Scan for the cell matching the given text and deliver its [X, Y] coordinate at center. 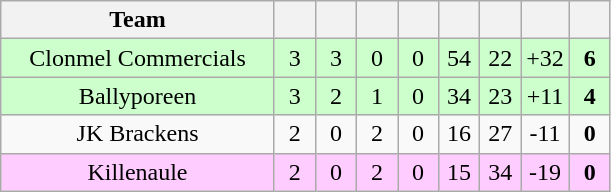
Ballyporeen [138, 96]
23 [500, 96]
Team [138, 20]
6 [590, 58]
16 [460, 134]
15 [460, 172]
54 [460, 58]
27 [500, 134]
Clonmel Commercials [138, 58]
-19 [546, 172]
22 [500, 58]
+32 [546, 58]
+11 [546, 96]
4 [590, 96]
1 [376, 96]
-11 [546, 134]
JK Brackens [138, 134]
Killenaule [138, 172]
